Return (X, Y) of the center of cell containing provided text 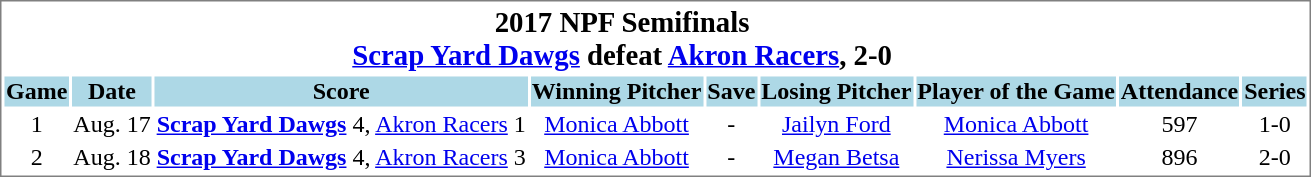
Aug. 17 (112, 125)
Date (112, 91)
Losing Pitcher (836, 91)
896 (1179, 157)
Score (341, 91)
Winning Pitcher (616, 91)
597 (1179, 125)
Scrap Yard Dawgs 4, Akron Racers 3 (341, 157)
Aug. 18 (112, 157)
Game (36, 91)
2-0 (1275, 157)
Nerissa Myers (1016, 157)
2017 NPF SemifinalsScrap Yard Dawgs defeat Akron Racers, 2-0 (622, 38)
Save (732, 91)
Scrap Yard Dawgs 4, Akron Racers 1 (341, 125)
Series (1275, 91)
Jailyn Ford (836, 125)
2 (36, 157)
Player of the Game (1016, 91)
Megan Betsa (836, 157)
1-0 (1275, 125)
1 (36, 125)
Attendance (1179, 91)
